Scan for the cell matching the given text and deliver its (X, Y) coordinate at center. 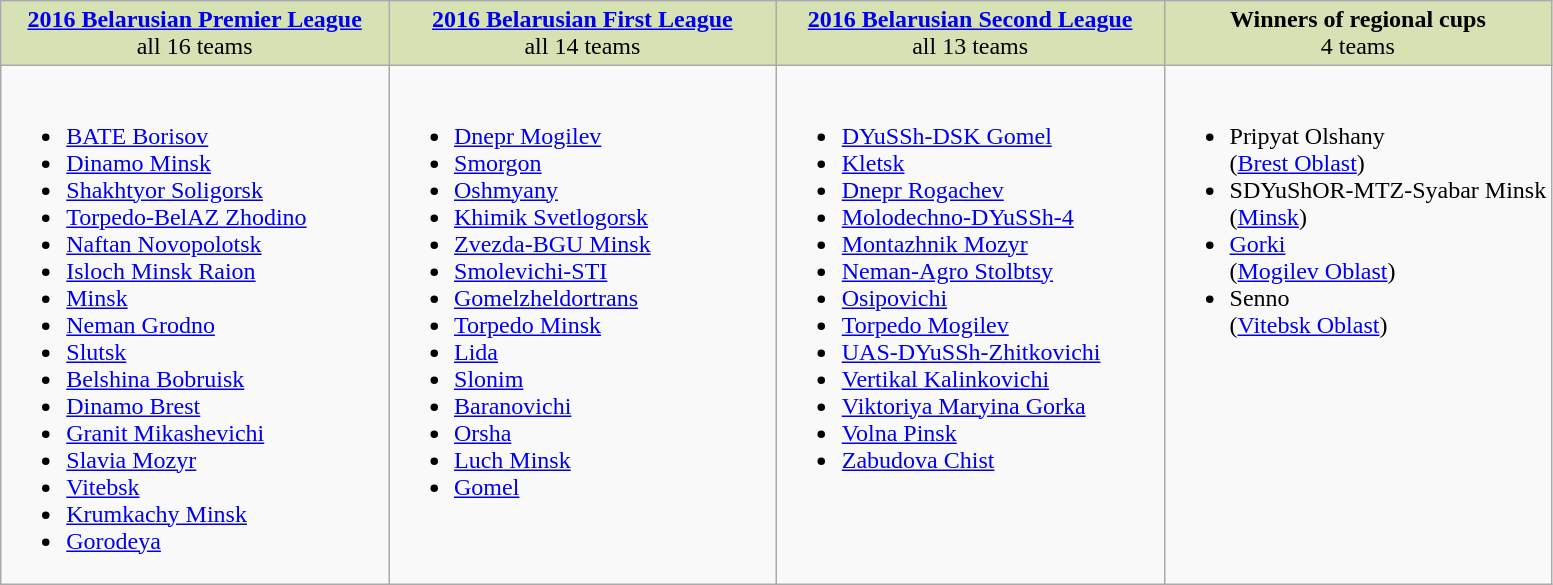
2016 Belarusian First Leagueall 14 teams (582, 34)
Winners of regional cups4 teams (1358, 34)
2016 Belarusian Second Leagueall 13 teams (970, 34)
Pripyat Olshany(Brest Oblast)SDYuShOR-MTZ-Syabar Minsk(Minsk)Gorki(Mogilev Oblast)Senno(Vitebsk Oblast) (1358, 325)
2016 Belarusian Premier Leagueall 16 teams (195, 34)
Dnepr MogilevSmorgonOshmyanyKhimik SvetlogorskZvezda-BGU MinskSmolevichi-STIGomelzheldortransTorpedo MinskLidaSlonimBaranovichiOrshaLuch MinskGomel (582, 325)
